Identify which cell holds the provided text, then report its [X, Y] central coordinate. 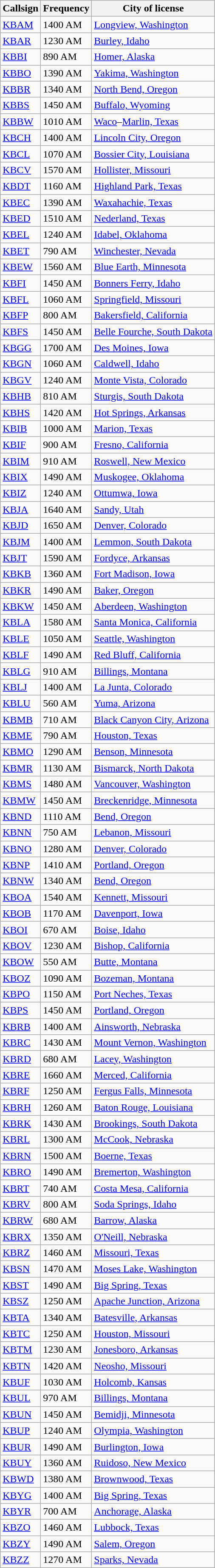
Lincoln City, Oregon [153, 138]
1700 AM [66, 348]
Nederland, Texas [153, 219]
KBBO [20, 73]
Bishop, California [153, 946]
Benson, Minnesota [153, 752]
KBSZ [20, 1301]
KBRV [20, 1204]
KBIM [20, 461]
Costa Mesa, California [153, 1188]
560 AM [66, 703]
Springfield, Missouri [153, 299]
Des Moines, Iowa [153, 348]
1540 AM [66, 897]
Bismarck, North Dakota [153, 768]
KBDT [20, 186]
North Bend, Oregon [153, 89]
Callsign [20, 8]
KBPS [20, 1011]
Hot Springs, Arkansas [153, 412]
KBKB [20, 574]
Kennett, Missouri [153, 897]
Ruidoso, New Mexico [153, 1463]
KBYR [20, 1512]
Breckenridge, Minnesota [153, 800]
Seattle, Washington [153, 639]
O'Neill, Nebraska [153, 1237]
KBLG [20, 671]
670 AM [66, 929]
900 AM [66, 445]
Homer, Alaska [153, 57]
Longview, Washington [153, 25]
Holcomb, Kansas [153, 1382]
Butte, Montana [153, 962]
KBTA [20, 1317]
Sparks, Nevada [153, 1560]
Bemidji, Minnesota [153, 1414]
Roswell, New Mexico [153, 461]
KBKW [20, 606]
KBAM [20, 25]
KBRE [20, 1075]
KBCV [20, 170]
1640 AM [66, 510]
890 AM [66, 57]
Lemmon, South Dakota [153, 542]
Burley, Idaho [153, 41]
Jonesboro, Arkansas [153, 1350]
1580 AM [66, 622]
KBGG [20, 348]
Neosho, Missouri [153, 1366]
KBNO [20, 849]
KBAR [20, 41]
Apache Junction, Arizona [153, 1301]
KBOA [20, 897]
Brownwood, Texas [153, 1479]
KBGN [20, 364]
1500 AM [66, 1156]
1090 AM [66, 978]
Bonners Ferry, Idaho [153, 283]
KBJM [20, 542]
Belle Fourche, South Dakota [153, 332]
KBZZ [20, 1560]
La Junta, Colorado [153, 687]
Buffalo, Wyoming [153, 105]
Davenport, Iowa [153, 913]
KBRN [20, 1156]
KBME [20, 736]
KBST [20, 1285]
Houston, Texas [153, 736]
KBHS [20, 412]
Frequency [66, 8]
KBBS [20, 105]
KBUY [20, 1463]
Port Neches, Texas [153, 994]
KBRZ [20, 1253]
KBUL [20, 1398]
KBLE [20, 639]
1510 AM [66, 219]
1260 AM [66, 1107]
Yakima, Washington [153, 73]
KBOZ [20, 978]
1300 AM [66, 1140]
740 AM [66, 1188]
KBRH [20, 1107]
KBRF [20, 1091]
KBFI [20, 283]
1070 AM [66, 154]
Caldwell, Idaho [153, 364]
KBLJ [20, 687]
KBRC [20, 1043]
1350 AM [66, 1237]
KBHB [20, 396]
KBFL [20, 299]
1290 AM [66, 752]
KBEW [20, 267]
Ottumwa, Iowa [153, 493]
KBOV [20, 946]
City of license [153, 8]
KBUF [20, 1382]
Ainsworth, Nebraska [153, 1027]
KBTC [20, 1334]
Sturgis, South Dakota [153, 396]
KBRT [20, 1188]
KBMB [20, 720]
1380 AM [66, 1479]
Aberdeen, Washington [153, 606]
KBFS [20, 332]
Boise, Idaho [153, 929]
KBBR [20, 89]
Fresno, California [153, 445]
Yuma, Arizona [153, 703]
Barrow, Alaska [153, 1220]
KBOI [20, 929]
KBZO [20, 1528]
750 AM [66, 833]
KBRD [20, 1059]
700 AM [66, 1512]
KBTM [20, 1350]
1160 AM [66, 186]
1650 AM [66, 526]
KBRW [20, 1220]
1030 AM [66, 1382]
1110 AM [66, 816]
1280 AM [66, 849]
Bossier City, Louisiana [153, 154]
KBLA [20, 622]
Bozeman, Montana [153, 978]
KBUP [20, 1430]
810 AM [66, 396]
Merced, California [153, 1075]
Olympia, Washington [153, 1430]
KBYG [20, 1495]
KBMW [20, 800]
KBRK [20, 1123]
Waco–Marlin, Texas [153, 121]
KBUN [20, 1414]
Fergus Falls, Minnesota [153, 1091]
550 AM [66, 962]
KBMS [20, 784]
1590 AM [66, 558]
Boerne, Texas [153, 1156]
Mount Vernon, Washington [153, 1043]
Lubbock, Texas [153, 1528]
Hollister, Missouri [153, 170]
Vancouver, Washington [153, 784]
Batesville, Arkansas [153, 1317]
KBKR [20, 590]
1570 AM [66, 170]
Waxahachie, Texas [153, 203]
Soda Springs, Idaho [153, 1204]
Marion, Texas [153, 428]
KBMR [20, 768]
Idabel, Oklahoma [153, 235]
KBWD [20, 1479]
Winchester, Nevada [153, 251]
KBFP [20, 315]
1130 AM [66, 768]
KBRX [20, 1237]
Lacey, Washington [153, 1059]
KBZY [20, 1544]
KBJT [20, 558]
KBJA [20, 510]
Fordyce, Arkansas [153, 558]
1270 AM [66, 1560]
Fort Madison, Iowa [153, 574]
KBND [20, 816]
Red Bluff, California [153, 655]
KBRB [20, 1027]
1560 AM [66, 267]
970 AM [66, 1398]
Houston, Missouri [153, 1334]
KBRL [20, 1140]
KBPO [20, 994]
Anchorage, Alaska [153, 1512]
Santa Monica, California [153, 622]
KBEL [20, 235]
KBIF [20, 445]
Brookings, South Dakota [153, 1123]
1410 AM [66, 865]
Moses Lake, Washington [153, 1269]
KBMO [20, 752]
KBNW [20, 881]
KBOW [20, 962]
KBBW [20, 121]
Black Canyon City, Arizona [153, 720]
710 AM [66, 720]
KBTN [20, 1366]
KBIZ [20, 493]
1010 AM [66, 121]
1000 AM [66, 428]
KBNP [20, 865]
1480 AM [66, 784]
KBOB [20, 913]
1170 AM [66, 913]
KBNN [20, 833]
KBJD [20, 526]
KBRO [20, 1172]
Blue Earth, Minnesota [153, 267]
KBEC [20, 203]
McCook, Nebraska [153, 1140]
Highland Park, Texas [153, 186]
KBET [20, 251]
Burlington, Iowa [153, 1447]
KBSN [20, 1269]
KBIX [20, 477]
KBLF [20, 655]
Lebanon, Missouri [153, 833]
KBGV [20, 380]
KBLU [20, 703]
Salem, Oregon [153, 1544]
KBCH [20, 138]
Bremerton, Washington [153, 1172]
Baton Rouge, Louisiana [153, 1107]
Monte Vista, Colorado [153, 380]
Muskogee, Oklahoma [153, 477]
KBED [20, 219]
1150 AM [66, 994]
1660 AM [66, 1075]
1050 AM [66, 639]
KBBI [20, 57]
Bakersfield, California [153, 315]
Sandy, Utah [153, 510]
Baker, Oregon [153, 590]
1470 AM [66, 1269]
KBIB [20, 428]
KBUR [20, 1447]
KBCL [20, 154]
Missouri, Texas [153, 1253]
